Provide the (X, Y) coordinate of the cell's center where the given text is located.  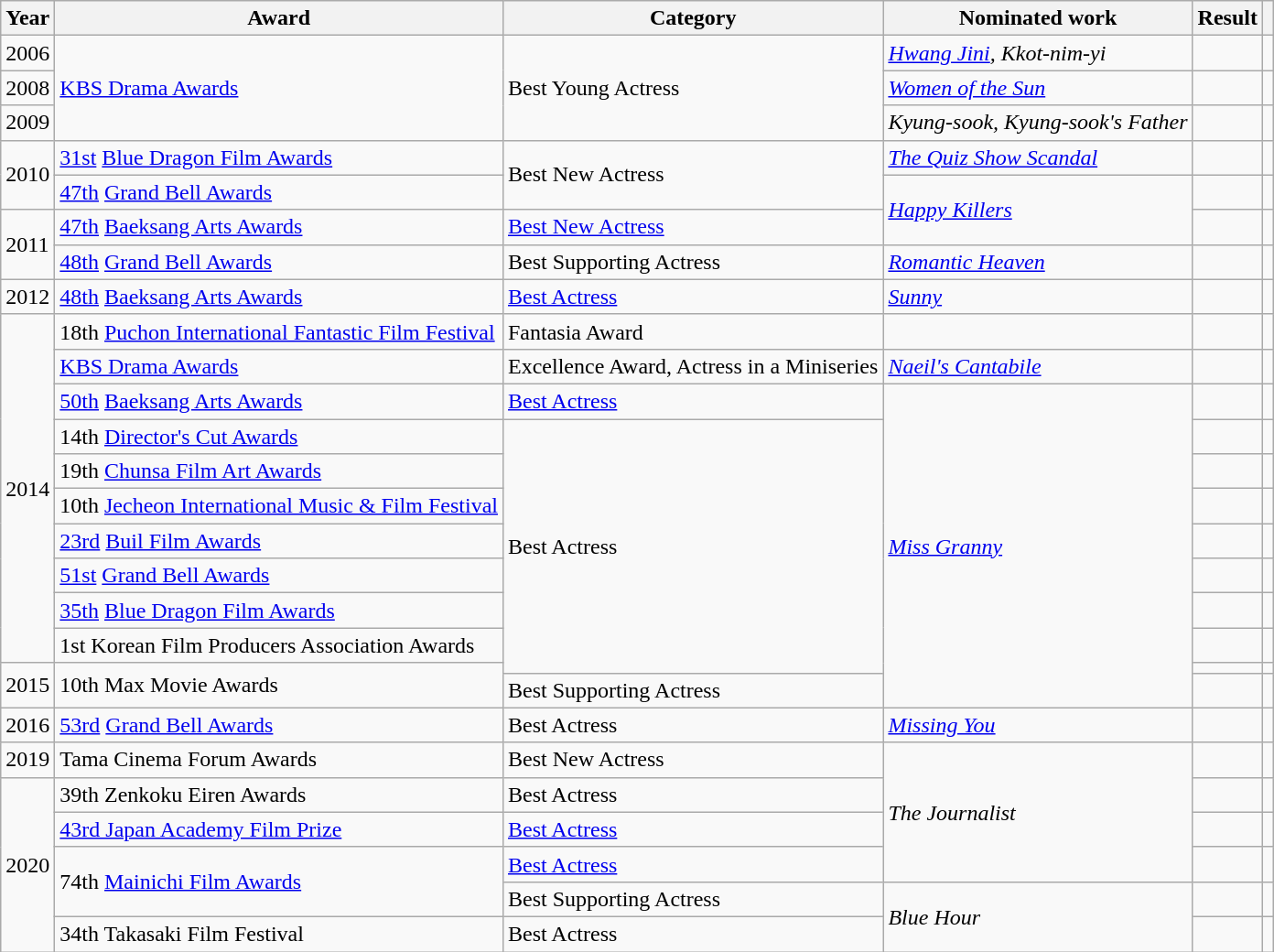
The Quiz Show Scandal (1038, 157)
2008 (27, 88)
Women of the Sun (1038, 88)
2016 (27, 725)
Category (692, 18)
35th Blue Dragon Film Awards (279, 611)
Romantic Heaven (1038, 262)
39th Zenkoku Eiren Awards (279, 795)
10th Jecheon International Music & Film Festival (279, 506)
47th Grand Bell Awards (279, 192)
48th Baeksang Arts Awards (279, 297)
Tama Cinema Forum Awards (279, 760)
Kyung-sook, Kyung-sook's Father (1038, 123)
Miss Granny (1038, 546)
The Journalist (1038, 812)
Hwang Jini, Kkot-nim-yi (1038, 53)
2012 (27, 297)
14th Director's Cut Awards (279, 437)
Missing You (1038, 725)
19th Chunsa Film Art Awards (279, 471)
2020 (27, 864)
Excellence Award, Actress in a Miniseries (692, 366)
Result (1227, 18)
Nominated work (1038, 18)
47th Baeksang Arts Awards (279, 227)
74th Mainichi Film Awards (279, 882)
10th Max Movie Awards (279, 685)
50th Baeksang Arts Awards (279, 401)
Best Young Actress (692, 88)
2015 (27, 685)
2014 (27, 489)
18th Puchon International Fantastic Film Festival (279, 331)
23rd Buil Film Awards (279, 541)
2010 (27, 175)
43rd Japan Academy Film Prize (279, 829)
2019 (27, 760)
34th Takasaki Film Festival (279, 934)
2009 (27, 123)
2006 (27, 53)
51st Grand Bell Awards (279, 576)
Award (279, 18)
Fantasia Award (692, 331)
Naeil's Cantabile (1038, 366)
2011 (27, 244)
1st Korean Film Producers Association Awards (279, 645)
Sunny (1038, 297)
31st Blue Dragon Film Awards (279, 157)
Blue Hour (1038, 916)
53rd Grand Bell Awards (279, 725)
Happy Killers (1038, 210)
48th Grand Bell Awards (279, 262)
Year (27, 18)
